Scan for the cell matching the given text and deliver its [X, Y] coordinate at center. 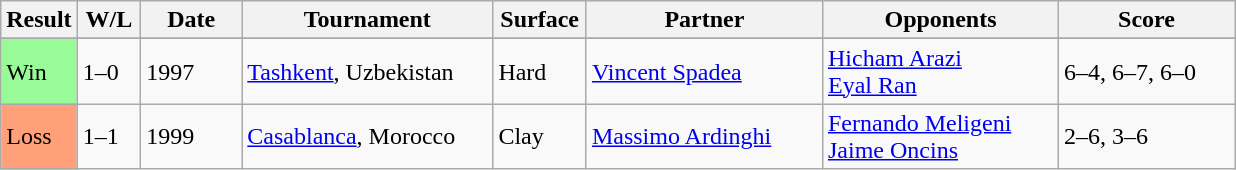
Fernando Meligeni Jaime Oncins [940, 136]
Casablanca, Morocco [368, 136]
Win [39, 72]
Hicham Arazi Eyal Ran [940, 72]
Date [192, 20]
Surface [540, 20]
1–1 [109, 136]
Hard [540, 72]
W/L [109, 20]
Vincent Spadea [704, 72]
Tournament [368, 20]
Partner [704, 20]
1999 [192, 136]
Result [39, 20]
Loss [39, 136]
6–4, 6–7, 6–0 [1147, 72]
1–0 [109, 72]
1997 [192, 72]
Opponents [940, 20]
Tashkent, Uzbekistan [368, 72]
Score [1147, 20]
2–6, 3–6 [1147, 136]
Clay [540, 136]
Massimo Ardinghi [704, 136]
